Output the (X, Y) coordinate of the center of the cell containing the given text.  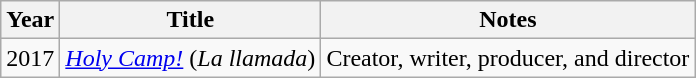
Notes (508, 20)
Title (190, 20)
Creator, writer, producer, and director (508, 58)
2017 (30, 58)
Holy Camp! (La llamada) (190, 58)
Year (30, 20)
